Determine the [x, y] coordinate at the center of the cell enclosing the given text.  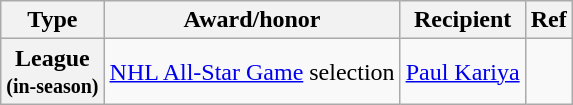
Type [52, 20]
Ref [548, 20]
League(in-season) [52, 72]
NHL All-Star Game selection [252, 72]
Paul Kariya [462, 72]
Recipient [462, 20]
Award/honor [252, 20]
